Return the (X, Y) coordinate for the center point of the cell that contains the specified text.  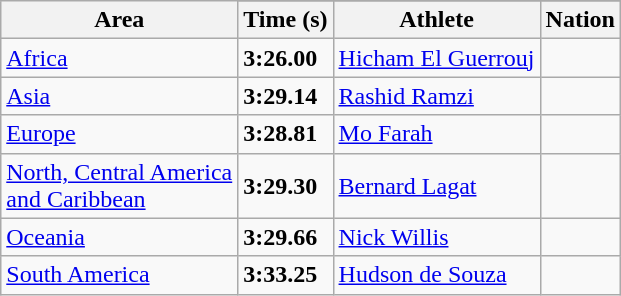
Bernard Lagat (436, 186)
3:29.14 (286, 96)
Oceania (120, 237)
3:26.00 (286, 58)
South America (120, 275)
3:28.81 (286, 134)
Area (120, 20)
Africa (120, 58)
Rashid Ramzi (436, 96)
3:33.25 (286, 275)
Mo Farah (436, 134)
Hicham El Guerrouj (436, 58)
3:29.66 (286, 237)
Time (s) (286, 20)
3:29.30 (286, 186)
Europe (120, 134)
Asia (120, 96)
Athlete (436, 20)
North, Central America and Caribbean (120, 186)
Nation (580, 20)
Nick Willis (436, 237)
Hudson de Souza (436, 275)
